Return the (X, Y) coordinate for the center point of the cell that contains the specified text.  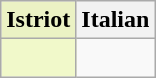
Italian (116, 20)
Istriot (38, 20)
